Locate the cell with the specified text and output its (x, y) center coordinate. 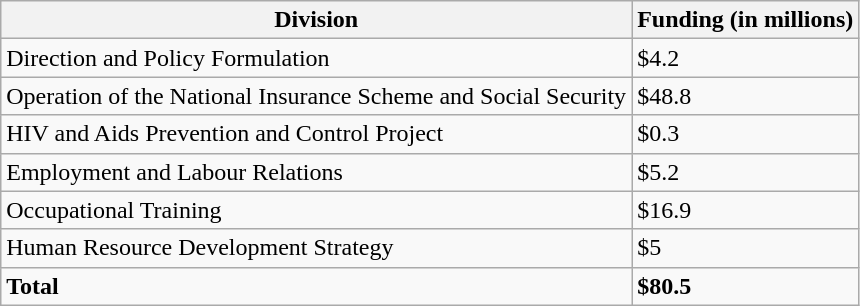
Human Resource Development Strategy (316, 248)
Operation of the National Insurance Scheme and Social Security (316, 96)
$80.5 (746, 286)
$16.9 (746, 210)
Total (316, 286)
$4.2 (746, 58)
$0.3 (746, 134)
Employment and Labour Relations (316, 172)
Division (316, 20)
$48.8 (746, 96)
$5 (746, 248)
Occupational Training (316, 210)
Funding (in millions) (746, 20)
$5.2 (746, 172)
Direction and Policy Formulation (316, 58)
HIV and Aids Prevention and Control Project (316, 134)
